Search for the cell housing the specified text and yield its (x, y) center coordinate. 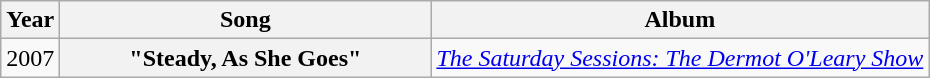
"Steady, As She Goes" (246, 58)
Year (30, 20)
The Saturday Sessions: The Dermot O'Leary Show (680, 58)
Song (246, 20)
Album (680, 20)
2007 (30, 58)
